Locate the cell with the specified text and output its [X, Y] center coordinate. 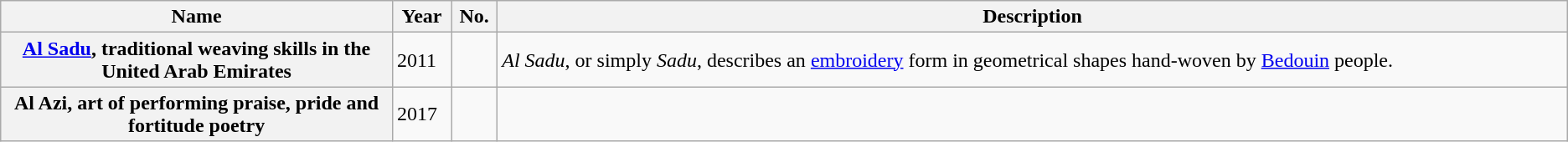
Name [197, 17]
2017 [421, 114]
Al Sadu, traditional weaving skills in the United Arab Emirates [197, 60]
No. [474, 17]
Description [1033, 17]
Al Azi, art of performing praise, pride and fortitude poetry [197, 114]
Year [421, 17]
Al Sadu, or simply Sadu, describes an embroidery form in geometrical shapes hand-woven by Bedouin people. [1033, 60]
2011 [421, 60]
